Return the [X, Y] coordinate for the center point of the cell that contains the specified text.  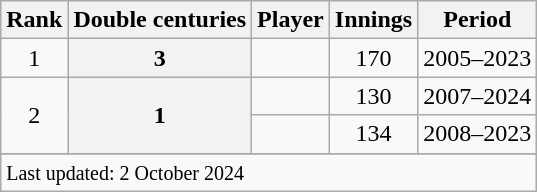
170 [373, 58]
2008–2023 [478, 134]
Double centuries [160, 20]
130 [373, 96]
Period [478, 20]
134 [373, 134]
3 [160, 58]
Rank [34, 20]
2007–2024 [478, 96]
Last updated: 2 October 2024 [269, 172]
Innings [373, 20]
2 [34, 115]
2005–2023 [478, 58]
Player [291, 20]
